Return [x, y] of the center of cell containing provided text 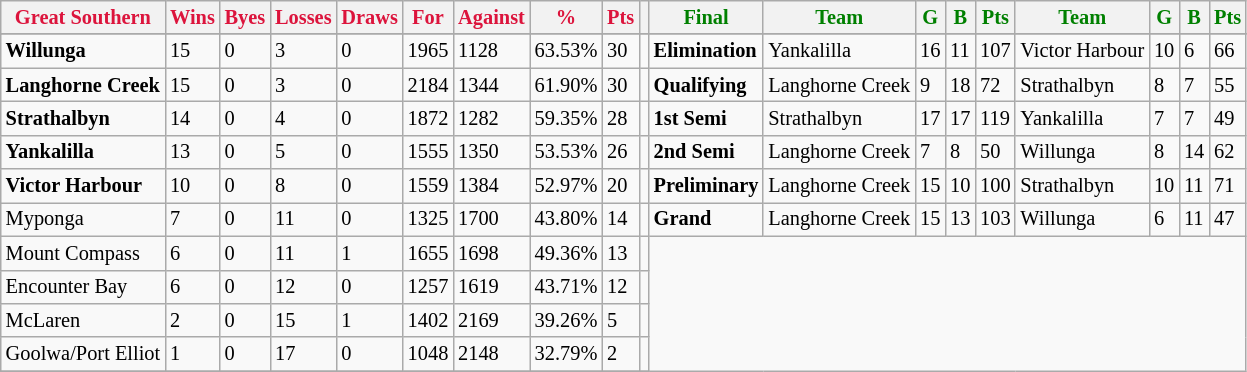
1st Semi [706, 118]
1344 [492, 85]
Byes [245, 17]
1128 [492, 51]
1402 [428, 320]
McLaren [83, 320]
Preliminary [706, 186]
59.35% [566, 118]
Great Southern [83, 17]
Losses [303, 17]
9 [930, 85]
66 [1228, 51]
Final [706, 17]
71 [1228, 186]
4 [303, 118]
1619 [492, 287]
62 [1228, 152]
Grand [706, 219]
28 [620, 118]
26 [620, 152]
72 [995, 85]
Elimination [706, 51]
Against [492, 17]
Draws [369, 17]
1700 [492, 219]
Goolwa/Port Elliot [83, 354]
39.26% [566, 320]
32.79% [566, 354]
Encounter Bay [83, 287]
16 [930, 51]
2148 [492, 354]
Qualifying [706, 85]
20 [620, 186]
47 [1228, 219]
61.90% [566, 85]
1698 [492, 253]
43.71% [566, 287]
1257 [428, 287]
18 [960, 85]
1555 [428, 152]
2nd Semi [706, 152]
53.53% [566, 152]
Wins [192, 17]
1559 [428, 186]
1350 [492, 152]
100 [995, 186]
Myponga [83, 219]
1384 [492, 186]
52.97% [566, 186]
1872 [428, 118]
50 [995, 152]
103 [995, 219]
2169 [492, 320]
Mount Compass [83, 253]
119 [995, 118]
49.36% [566, 253]
43.80% [566, 219]
1325 [428, 219]
55 [1228, 85]
1048 [428, 354]
49 [1228, 118]
For [428, 17]
1965 [428, 51]
107 [995, 51]
1282 [492, 118]
% [566, 17]
63.53% [566, 51]
2184 [428, 85]
1655 [428, 253]
